Return the [x, y] coordinate for the center point of the cell that contains the specified text.  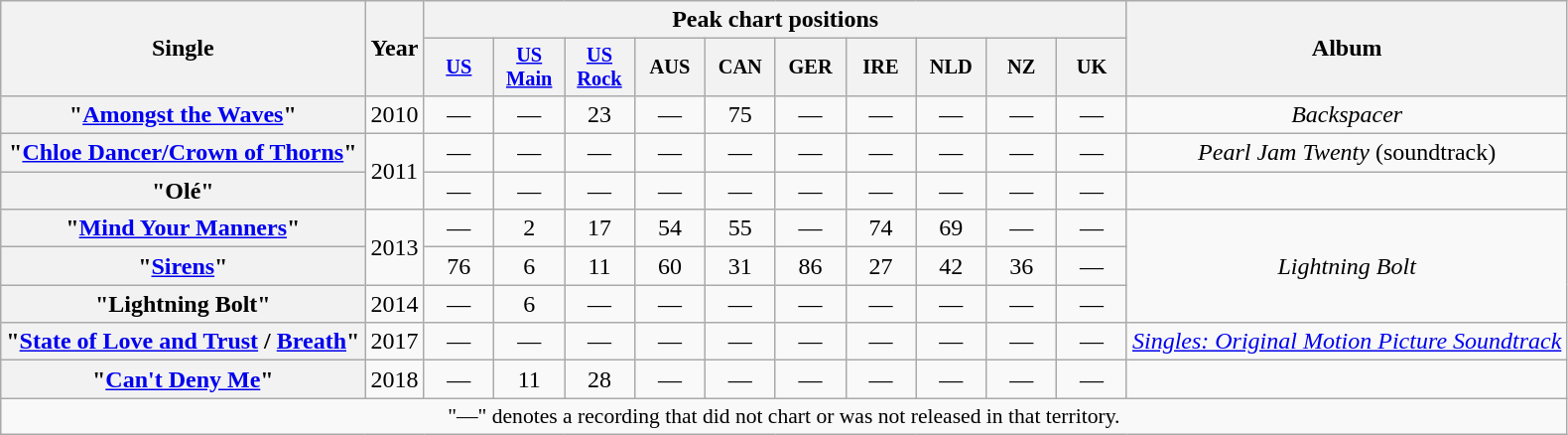
54 [669, 228]
2018 [395, 379]
42 [951, 266]
Backspacer [1346, 114]
Album [1346, 49]
2011 [395, 172]
"Lightning Bolt" [183, 304]
28 [599, 379]
UK [1092, 68]
27 [881, 266]
60 [669, 266]
2 [530, 228]
75 [740, 114]
2013 [395, 247]
Year [395, 49]
"Chloe Dancer/Crown of Thorns" [183, 153]
"Olé" [183, 191]
31 [740, 266]
Singles: Original Motion Picture Soundtrack [1346, 342]
Single [183, 49]
NLD [951, 68]
"—" denotes a recording that did not chart or was not released in that territory. [784, 416]
55 [740, 228]
GER [810, 68]
USRock [599, 68]
US Main [530, 68]
69 [951, 228]
17 [599, 228]
Lightning Bolt [1346, 266]
86 [810, 266]
US [458, 68]
"Amongst the Waves" [183, 114]
76 [458, 266]
CAN [740, 68]
IRE [881, 68]
"Sirens" [183, 266]
2010 [395, 114]
2017 [395, 342]
"State of Love and Trust / Breath" [183, 342]
"Mind Your Manners" [183, 228]
36 [1022, 266]
74 [881, 228]
NZ [1022, 68]
23 [599, 114]
Peak chart positions [776, 20]
2014 [395, 304]
Pearl Jam Twenty (soundtrack) [1346, 153]
AUS [669, 68]
"Can't Deny Me" [183, 379]
